Pinpoint the cell where the given text exists, returning its (x, y) midpoint coordinate. 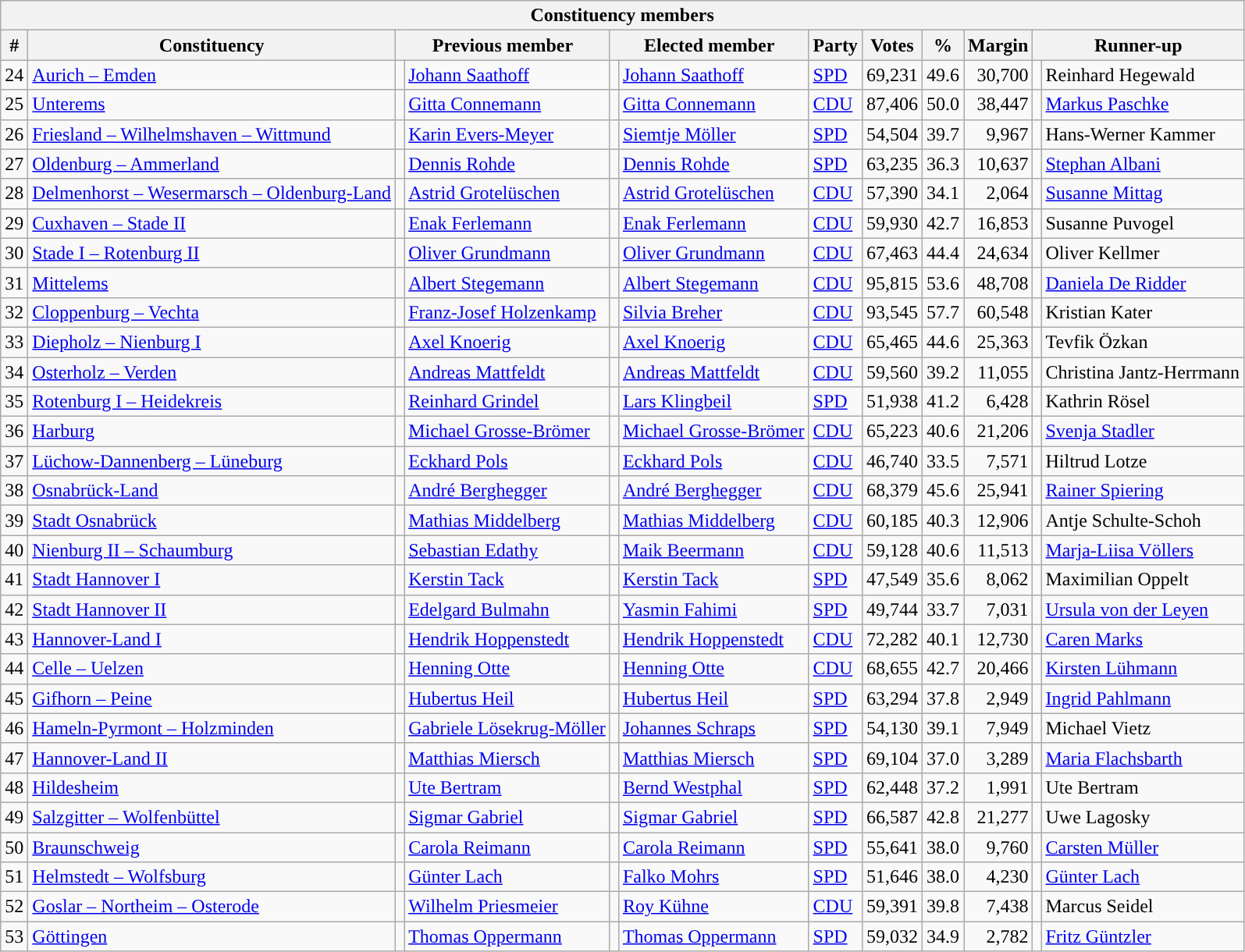
Party (835, 45)
Bernd Westphal (713, 787)
41 (14, 580)
37.0 (943, 758)
59,930 (891, 223)
39 (14, 520)
Maik Beermann (713, 550)
7,949 (998, 728)
11,055 (998, 372)
45.6 (943, 491)
7,438 (998, 907)
25,941 (998, 491)
Fritz Güntzler (1143, 936)
12,906 (998, 520)
Susanne Mittag (1143, 194)
65,465 (891, 342)
Oliver Kellmer (1143, 253)
24 (14, 75)
63,294 (891, 698)
34.9 (943, 936)
68,655 (891, 669)
38,447 (998, 105)
9,760 (998, 847)
Falko Mohrs (713, 877)
39.1 (943, 728)
28 (14, 194)
51 (14, 877)
46,740 (891, 461)
53 (14, 936)
Cuxhaven – Stade II (212, 223)
69,231 (891, 75)
60,548 (998, 312)
Johannes Schraps (713, 728)
Kirsten Lühmann (1143, 669)
29 (14, 223)
21,277 (998, 817)
Previous member (503, 45)
Unterems (212, 105)
Nienburg II – Schaumburg (212, 550)
Göttingen (212, 936)
65,223 (891, 432)
39.8 (943, 907)
20,466 (998, 669)
Antje Schulte-Schoh (1143, 520)
34 (14, 372)
Yasmin Fahimi (713, 609)
54,504 (891, 134)
44.4 (943, 253)
11,513 (998, 550)
59,128 (891, 550)
Oldenburg – Ammerland (212, 164)
Margin (998, 45)
95,815 (891, 282)
Edelgard Bulmahn (507, 609)
Diepholz – Nienburg I (212, 342)
Sebastian Edathy (507, 550)
4,230 (998, 877)
45 (14, 698)
59,560 (891, 372)
9,967 (998, 134)
57,390 (891, 194)
2,064 (998, 194)
51,938 (891, 402)
% (943, 45)
2,782 (998, 936)
38 (14, 491)
Harburg (212, 432)
Stephan Albani (1143, 164)
Roy Kühne (713, 907)
Svenja Stadler (1143, 432)
Stadt Hannover II (212, 609)
Hildesheim (212, 787)
55,641 (891, 847)
59,391 (891, 907)
31 (14, 282)
32 (14, 312)
Hiltrud Lotze (1143, 461)
Osterholz – Verden (212, 372)
Helmstedt – Wolfsburg (212, 877)
30,700 (998, 75)
Caren Marks (1143, 639)
21,206 (998, 432)
Gabriele Lösekrug-Möller (507, 728)
Gifhorn – Peine (212, 698)
Delmenhorst – Wesermarsch – Oldenburg-Land (212, 194)
8,062 (998, 580)
Mittelems (212, 282)
60,185 (891, 520)
Markus Paschke (1143, 105)
51,646 (891, 877)
Franz-Josef Holzenkamp (507, 312)
33 (14, 342)
Michael Vietz (1143, 728)
Hannover-Land II (212, 758)
Braunschweig (212, 847)
Hannover-Land I (212, 639)
Kathrin Rösel (1143, 402)
Maximilian Oppelt (1143, 580)
Carsten Müller (1143, 847)
40.3 (943, 520)
53.6 (943, 282)
16,853 (998, 223)
Daniela De Ridder (1143, 282)
Stadt Osnabrück (212, 520)
Lüchow-Dannenberg – Lüneburg (212, 461)
Kristian Kater (1143, 312)
Karin Evers-Meyer (507, 134)
69,104 (891, 758)
48,708 (998, 282)
72,282 (891, 639)
50.0 (943, 105)
Stade I – Rotenburg II (212, 253)
62,448 (891, 787)
37.8 (943, 698)
Constituency (212, 45)
Elected member (709, 45)
Tevfik Özkan (1143, 342)
Hameln-Pyrmont – Holzminden (212, 728)
47,549 (891, 580)
40.1 (943, 639)
35.6 (943, 580)
43 (14, 639)
42.8 (943, 817)
3,289 (998, 758)
Runner-up (1138, 45)
Maria Flachsbarth (1143, 758)
10,637 (998, 164)
63,235 (891, 164)
Goslar – Northeim – Osterode (212, 907)
2,949 (998, 698)
40 (14, 550)
6,428 (998, 402)
# (14, 45)
44.6 (943, 342)
Reinhard Hegewald (1143, 75)
49.6 (943, 75)
37.2 (943, 787)
35 (14, 402)
57.7 (943, 312)
Wilhelm Priesmeier (507, 907)
Marja-Liisa Völlers (1143, 550)
49 (14, 817)
68,379 (891, 491)
Aurich – Emden (212, 75)
44 (14, 669)
24,634 (998, 253)
1,991 (998, 787)
Silvia Breher (713, 312)
67,463 (891, 253)
Friesland – Wilhelmshaven – Wittmund (212, 134)
Ingrid Pahlmann (1143, 698)
Cloppenburg – Vechta (212, 312)
59,032 (891, 936)
Salzgitter – Wolfenbüttel (212, 817)
Osnabrück-Land (212, 491)
30 (14, 253)
41.2 (943, 402)
37 (14, 461)
42 (14, 609)
27 (14, 164)
33.5 (943, 461)
36.3 (943, 164)
26 (14, 134)
Constituency members (623, 16)
54,130 (891, 728)
87,406 (891, 105)
Votes (891, 45)
93,545 (891, 312)
Siemtje Möller (713, 134)
34.1 (943, 194)
49,744 (891, 609)
25 (14, 105)
66,587 (891, 817)
Christina Jantz-Herrmann (1143, 372)
Rotenburg I – Heidekreis (212, 402)
52 (14, 907)
Marcus Seidel (1143, 907)
7,571 (998, 461)
12,730 (998, 639)
33.7 (943, 609)
Reinhard Grindel (507, 402)
Uwe Lagosky (1143, 817)
36 (14, 432)
46 (14, 728)
39.2 (943, 372)
47 (14, 758)
Stadt Hannover I (212, 580)
48 (14, 787)
Rainer Spiering (1143, 491)
Celle – Uelzen (212, 669)
7,031 (998, 609)
Lars Klingbeil (713, 402)
39.7 (943, 134)
Hans-Werner Kammer (1143, 134)
Susanne Puvogel (1143, 223)
Ursula von der Leyen (1143, 609)
50 (14, 847)
25,363 (998, 342)
